Determine the [x, y] coordinate at the center of the cell enclosing the given text.  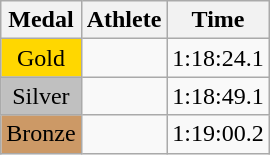
Silver [41, 96]
1:19:00.2 [218, 134]
Bronze [41, 134]
Gold [41, 58]
Medal [41, 20]
1:18:24.1 [218, 58]
1:18:49.1 [218, 96]
Athlete [124, 20]
Time [218, 20]
